Capture the cell that displays the provided text and extract its [x, y] central coordinate. 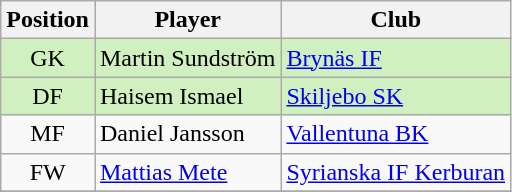
Brynäs IF [396, 58]
Position [48, 20]
Martin Sundström [187, 58]
Player [187, 20]
Mattias Mete [187, 172]
Club [396, 20]
Haisem Ismael [187, 96]
FW [48, 172]
Vallentuna BK [396, 134]
MF [48, 134]
GK [48, 58]
Daniel Jansson [187, 134]
DF [48, 96]
Syrianska IF Kerburan [396, 172]
Skiljebo SK [396, 96]
